Locate the cell with the specified text and output its (X, Y) center coordinate. 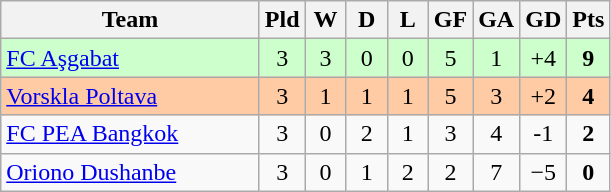
Pld (282, 20)
GA (496, 20)
GD (544, 20)
−5 (544, 172)
+4 (544, 58)
D (366, 20)
L (408, 20)
-1 (544, 134)
Vorskla Poltava (130, 96)
7 (496, 172)
Team (130, 20)
Pts (588, 20)
9 (588, 58)
Oriono Dushanbe (130, 172)
FC PEA Bangkok (130, 134)
FC Aşgabat (130, 58)
W (326, 20)
+2 (544, 96)
GF (450, 20)
